Search for the cell housing the specified text and yield its (X, Y) center coordinate. 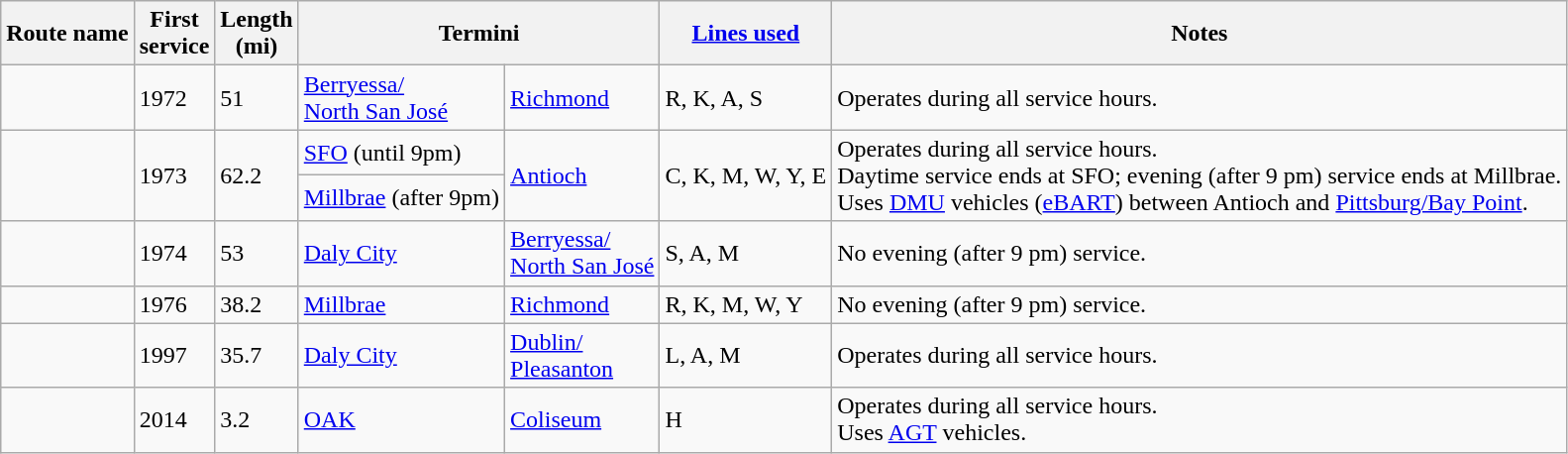
51 (257, 97)
L, A, M (746, 355)
Dublin/Pleasanton (582, 355)
Notes (1200, 34)
38.2 (257, 304)
Coliseum (582, 420)
53 (257, 254)
OAK (401, 420)
H (746, 420)
SFO (until 9pm) (401, 153)
35.7 (257, 355)
Millbrae (401, 304)
Operates during all service hours.Uses AGT vehicles. (1200, 420)
S, A, M (746, 254)
Lines used (746, 34)
Length(mi) (257, 34)
1972 (174, 97)
Antioch (582, 175)
C, K, M, W, Y, E (746, 175)
Termini (479, 34)
Route name (67, 34)
1976 (174, 304)
1974 (174, 254)
R, K, M, W, Y (746, 304)
R, K, A, S (746, 97)
3.2 (257, 420)
2014 (174, 420)
Firstservice (174, 34)
Millbrae (after 9pm) (401, 198)
1997 (174, 355)
1973 (174, 175)
62.2 (257, 175)
